Detect which cell encompasses the target text, then output its [X, Y] center coordinate. 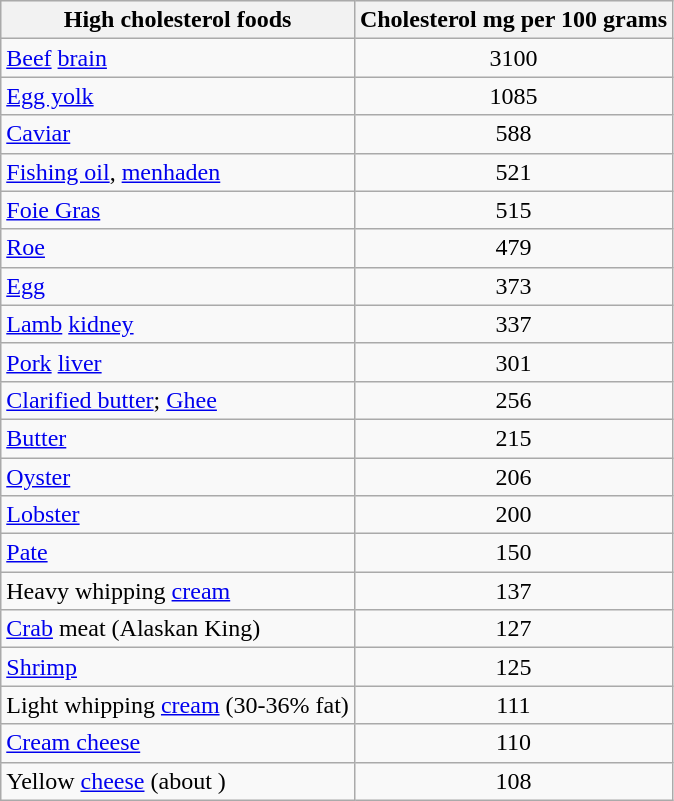
Egg yolk [178, 96]
Cholesterol mg per 100 grams [513, 20]
110 [513, 743]
Lamb kidney [178, 324]
Clarified butter; Ghee [178, 400]
Foie Gras [178, 210]
Shrimp [178, 667]
588 [513, 134]
479 [513, 248]
215 [513, 438]
137 [513, 591]
Butter [178, 438]
301 [513, 362]
High cholesterol foods [178, 20]
Lobster [178, 515]
108 [513, 781]
337 [513, 324]
521 [513, 172]
256 [513, 400]
Roe [178, 248]
1085 [513, 96]
373 [513, 286]
Pate [178, 553]
Caviar [178, 134]
Fishing oil, menhaden [178, 172]
127 [513, 629]
150 [513, 553]
206 [513, 477]
Heavy whipping cream [178, 591]
Cream cheese [178, 743]
Egg [178, 286]
Yellow cheese (about ) [178, 781]
200 [513, 515]
Beef brain [178, 58]
125 [513, 667]
Light whipping cream (30-36% fat) [178, 705]
3100 [513, 58]
Oyster [178, 477]
111 [513, 705]
Crab meat (Alaskan King) [178, 629]
Pork liver [178, 362]
515 [513, 210]
